Provide the [X, Y] coordinate of the cell's center where the given text is located.  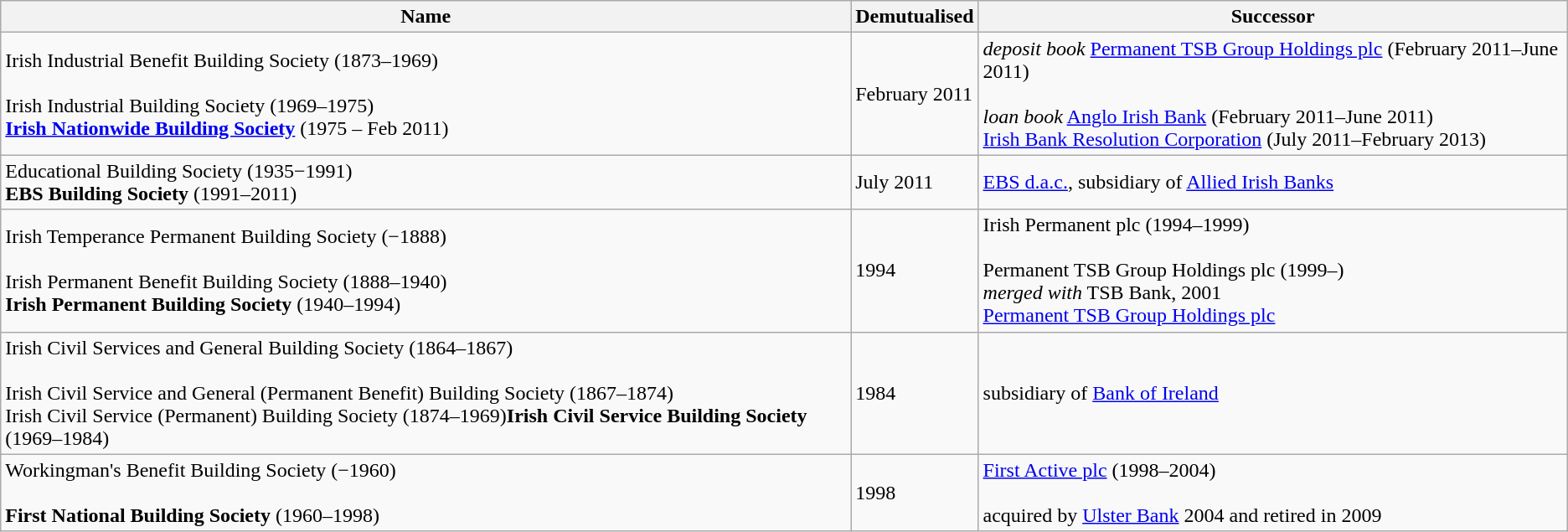
July 2011 [915, 183]
1998 [915, 493]
Workingman's Benefit Building Society (−1960)First National Building Society (1960–1998) [426, 493]
1994 [915, 271]
February 2011 [915, 94]
First Active plc (1998–2004)acquired by Ulster Bank 2004 and retired in 2009 [1273, 493]
Successor [1273, 17]
1984 [915, 393]
Name [426, 17]
subsidiary of Bank of Ireland [1273, 393]
Irish Permanent plc (1994–1999)Permanent TSB Group Holdings plc (1999–) merged with TSB Bank, 2001 Permanent TSB Group Holdings plc [1273, 271]
EBS d.a.c., subsidiary of Allied Irish Banks [1273, 183]
Irish Temperance Permanent Building Society (−1888)Irish Permanent Benefit Building Society (1888–1940) Irish Permanent Building Society (1940–1994) [426, 271]
Demutualised [915, 17]
Educational Building Society (1935−1991)EBS Building Society (1991–2011) [426, 183]
